Return (X, Y) of the center of cell containing provided text 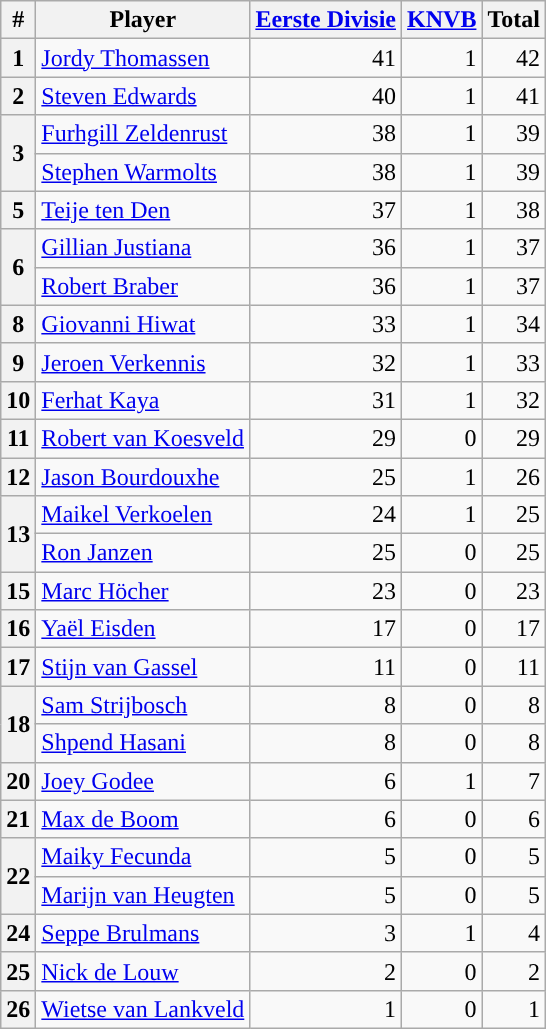
Jeroen Verkennis (143, 362)
42 (514, 58)
Gillian Justiana (143, 248)
Jordy Thomassen (143, 58)
Max de Boom (143, 819)
4 (514, 933)
20 (18, 781)
18 (18, 724)
Robert van Koesveld (143, 438)
Marijn van Heugten (143, 895)
Ferhat Kaya (143, 400)
Player (143, 20)
7 (514, 781)
Steven Edwards (143, 96)
Eerste Divisie (326, 20)
Furhgill Zeldenrust (143, 134)
Seppe Brulmans (143, 933)
9 (18, 362)
16 (18, 629)
Sam Strijbosch (143, 705)
Marc Höcher (143, 591)
Yaël Eisden (143, 629)
Jason Bourdouxhe (143, 477)
Maikel Verkoelen (143, 515)
Giovanni Hiwat (143, 324)
KNVB (442, 20)
31 (326, 400)
12 (18, 477)
# (18, 20)
Shpend Hasani (143, 743)
Robert Braber (143, 286)
40 (326, 96)
34 (514, 324)
15 (18, 591)
10 (18, 400)
Maiky Fecunda (143, 857)
Nick de Louw (143, 971)
13 (18, 534)
Teije ten Den (143, 210)
Total (514, 20)
22 (18, 876)
Joey Godee (143, 781)
Ron Janzen (143, 553)
Stijn van Gassel (143, 667)
Stephen Warmolts (143, 172)
Wietse van Lankveld (143, 1009)
21 (18, 819)
